Find where the given text appears and provide that cell's center as [x, y] coordinate. 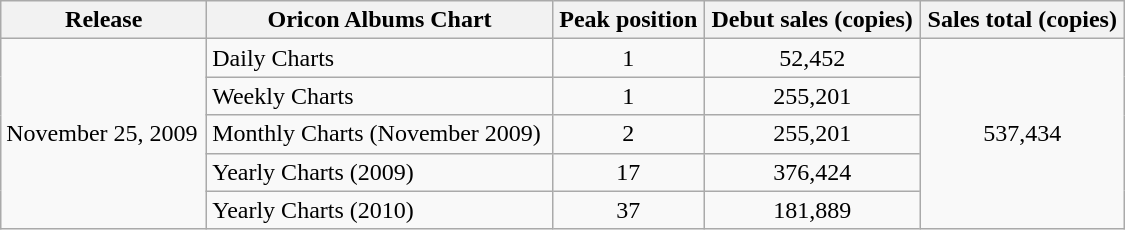
Peak position [628, 20]
181,889 [812, 210]
Monthly Charts (November 2009) [380, 134]
Yearly Charts (2010) [380, 210]
Weekly Charts [380, 96]
17 [628, 172]
Debut sales (copies) [812, 20]
Release [104, 20]
52,452 [812, 58]
2 [628, 134]
November 25, 2009 [104, 134]
376,424 [812, 172]
Oricon Albums Chart [380, 20]
Yearly Charts (2009) [380, 172]
537,434 [1022, 134]
37 [628, 210]
Sales total (copies) [1022, 20]
Daily Charts [380, 58]
